Identify which cell holds the provided text, then report its (x, y) central coordinate. 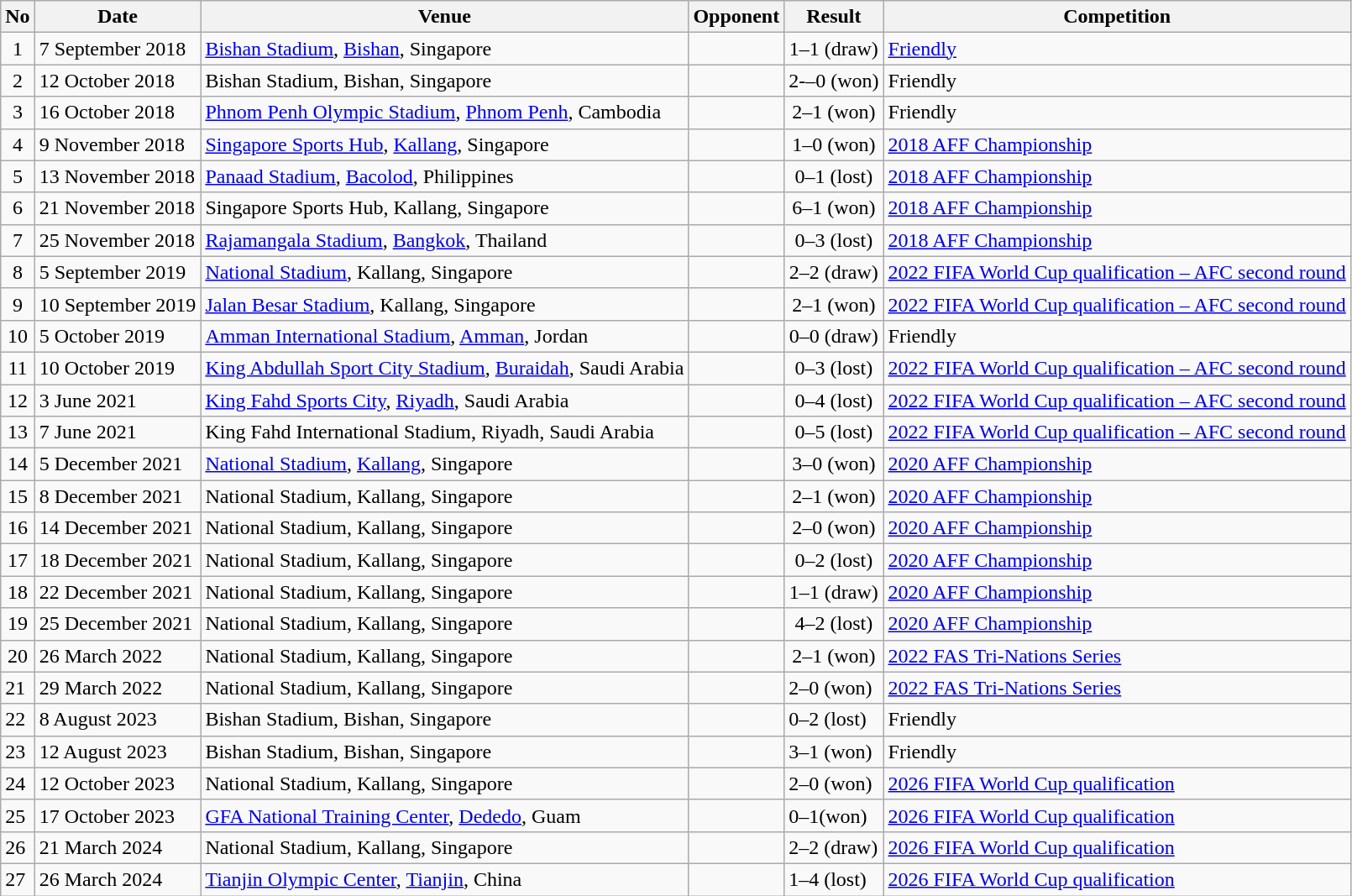
King Fahd International Stadium, Riyadh, Saudi Arabia (445, 432)
9 (18, 304)
Venue (445, 17)
2-–0 (won) (834, 81)
10 (18, 336)
Opponent (736, 17)
26 (18, 847)
11 (18, 368)
Phnom Penh Olympic Stadium, Phnom Penh, Cambodia (445, 113)
Panaad Stadium, Bacolod, Philippines (445, 176)
0–1(won) (834, 815)
12 October 2023 (118, 783)
29 March 2022 (118, 688)
16 October 2018 (118, 113)
5 (18, 176)
20 (18, 656)
17 (18, 560)
1 (18, 49)
10 October 2019 (118, 368)
26 March 2024 (118, 879)
8 August 2023 (118, 720)
7 September 2018 (118, 49)
Competition (1117, 17)
2 (18, 81)
0–5 (lost) (834, 432)
26 March 2022 (118, 656)
13 November 2018 (118, 176)
12 August 2023 (118, 752)
1–0 (won) (834, 144)
6 (18, 208)
14 (18, 464)
7 June 2021 (118, 432)
GFA National Training Center, Dededo, Guam (445, 815)
24 (18, 783)
Amman International Stadium, Amman, Jordan (445, 336)
0–0 (draw) (834, 336)
0–1 (lost) (834, 176)
9 November 2018 (118, 144)
5 December 2021 (118, 464)
25 November 2018 (118, 240)
12 October 2018 (118, 81)
4–2 (lost) (834, 624)
1–4 (lost) (834, 879)
17 October 2023 (118, 815)
No (18, 17)
27 (18, 879)
21 March 2024 (118, 847)
14 December 2021 (118, 528)
21 November 2018 (118, 208)
22 (18, 720)
3–0 (won) (834, 464)
22 December 2021 (118, 592)
5 October 2019 (118, 336)
7 (18, 240)
23 (18, 752)
12 (18, 401)
25 December 2021 (118, 624)
Rajamangala Stadium, Bangkok, Thailand (445, 240)
25 (18, 815)
13 (18, 432)
5 September 2019 (118, 272)
6–1 (won) (834, 208)
21 (18, 688)
18 (18, 592)
19 (18, 624)
0–4 (lost) (834, 401)
Jalan Besar Stadium, Kallang, Singapore (445, 304)
3 (18, 113)
8 (18, 272)
Tianjin Olympic Center, Tianjin, China (445, 879)
King Fahd Sports City, Riyadh, Saudi Arabia (445, 401)
3–1 (won) (834, 752)
3 June 2021 (118, 401)
15 (18, 496)
King Abdullah Sport City Stadium, Buraidah, Saudi Arabia (445, 368)
4 (18, 144)
Result (834, 17)
Date (118, 17)
10 September 2019 (118, 304)
16 (18, 528)
18 December 2021 (118, 560)
8 December 2021 (118, 496)
